Extract the (x, y) coordinate from the center of the cell holding the provided text.  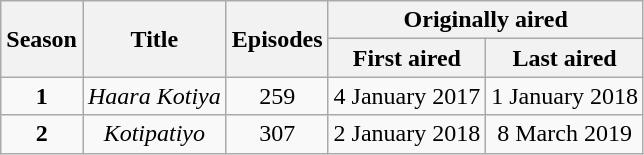
2 (42, 134)
Originally aired (486, 20)
4 January 2017 (407, 96)
Haara Kotiya (154, 96)
Season (42, 39)
First aired (407, 58)
Episodes (277, 39)
1 January 2018 (565, 96)
307 (277, 134)
Kotipatiyo (154, 134)
2 January 2018 (407, 134)
1 (42, 96)
Title (154, 39)
Last aired (565, 58)
8 March 2019 (565, 134)
259 (277, 96)
